Search for the cell housing the specified text and yield its (X, Y) center coordinate. 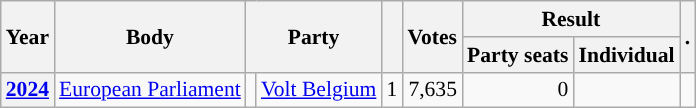
Votes (432, 36)
Body (150, 36)
Party (314, 36)
Individual (626, 55)
0 (518, 90)
Year (28, 36)
European Parliament (150, 90)
2024 (28, 90)
Volt Belgium (318, 90)
Result (571, 19)
Party seats (518, 55)
. (688, 36)
7,635 (432, 90)
1 (392, 90)
